Find where the given text appears and provide that cell's center as (x, y) coordinate. 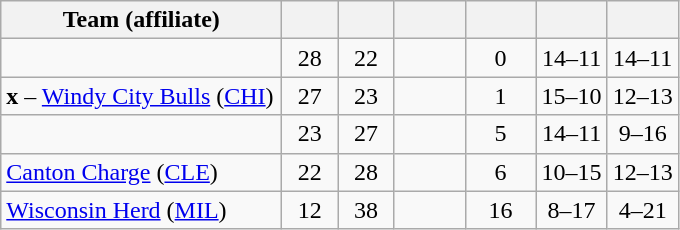
6 (500, 172)
0 (500, 58)
10–15 (572, 172)
1 (500, 96)
12 (310, 210)
x – Windy City Bulls (CHI) (142, 96)
38 (366, 210)
8–17 (572, 210)
9–16 (642, 134)
5 (500, 134)
Canton Charge (CLE) (142, 172)
Team (affiliate) (142, 20)
16 (500, 210)
4–21 (642, 210)
Wisconsin Herd (MIL) (142, 210)
15–10 (572, 96)
